Return the (x, y) coordinate for the center point of the cell that contains the specified text.  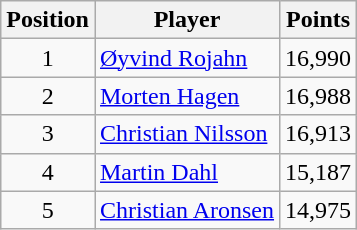
Christian Aronsen (186, 210)
Martin Dahl (186, 172)
16,990 (318, 58)
16,913 (318, 134)
5 (48, 210)
4 (48, 172)
Morten Hagen (186, 96)
1 (48, 58)
3 (48, 134)
16,988 (318, 96)
15,187 (318, 172)
14,975 (318, 210)
2 (48, 96)
Øyvind Rojahn (186, 58)
Christian Nilsson (186, 134)
Position (48, 20)
Points (318, 20)
Player (186, 20)
